Return the [X, Y] coordinate for the center point of the cell that contains the specified text.  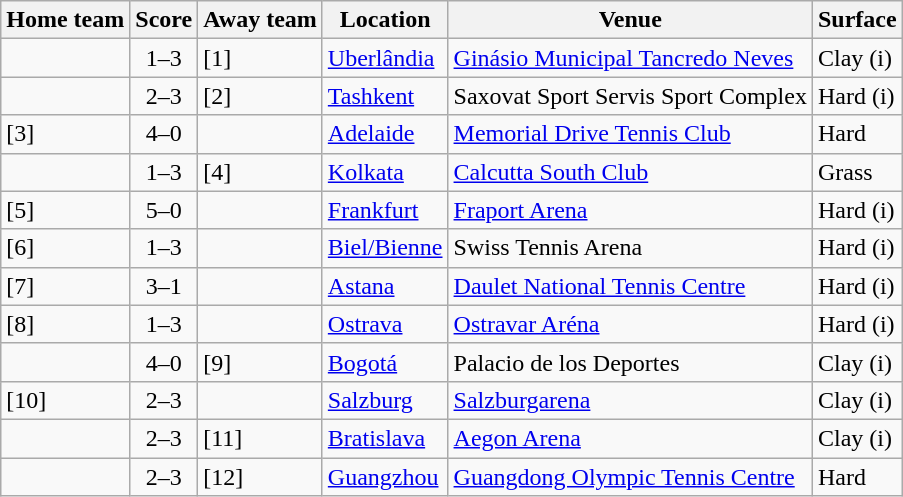
5–0 [164, 210]
Guangdong Olympic Tennis Centre [630, 477]
[11] [260, 438]
Ostravar Aréna [630, 324]
Score [164, 20]
Calcutta South Club [630, 172]
Venue [630, 20]
Guangzhou [385, 477]
[4] [260, 172]
Bogotá [385, 362]
[1] [260, 58]
Tashkent [385, 96]
Home team [66, 20]
Location [385, 20]
Daulet National Tennis Centre [630, 286]
Frankfurt [385, 210]
Salzburg [385, 400]
[2] [260, 96]
Uberlândia [385, 58]
[3] [66, 134]
Fraport Arena [630, 210]
Adelaide [385, 134]
Aegon Arena [630, 438]
Salzburgarena [630, 400]
Surface [857, 20]
3–1 [164, 286]
[7] [66, 286]
Bratislava [385, 438]
[6] [66, 248]
Saxovat Sport Servis Sport Complex [630, 96]
Ginásio Municipal Tancredo Neves [630, 58]
[12] [260, 477]
Palacio de los Deportes [630, 362]
[5] [66, 210]
Kolkata [385, 172]
[8] [66, 324]
Swiss Tennis Arena [630, 248]
Away team [260, 20]
Grass [857, 172]
[9] [260, 362]
Memorial Drive Tennis Club [630, 134]
Astana [385, 286]
Biel/Bienne [385, 248]
Ostrava [385, 324]
[10] [66, 400]
